Output the [x, y] coordinate of the center of the cell containing the given text.  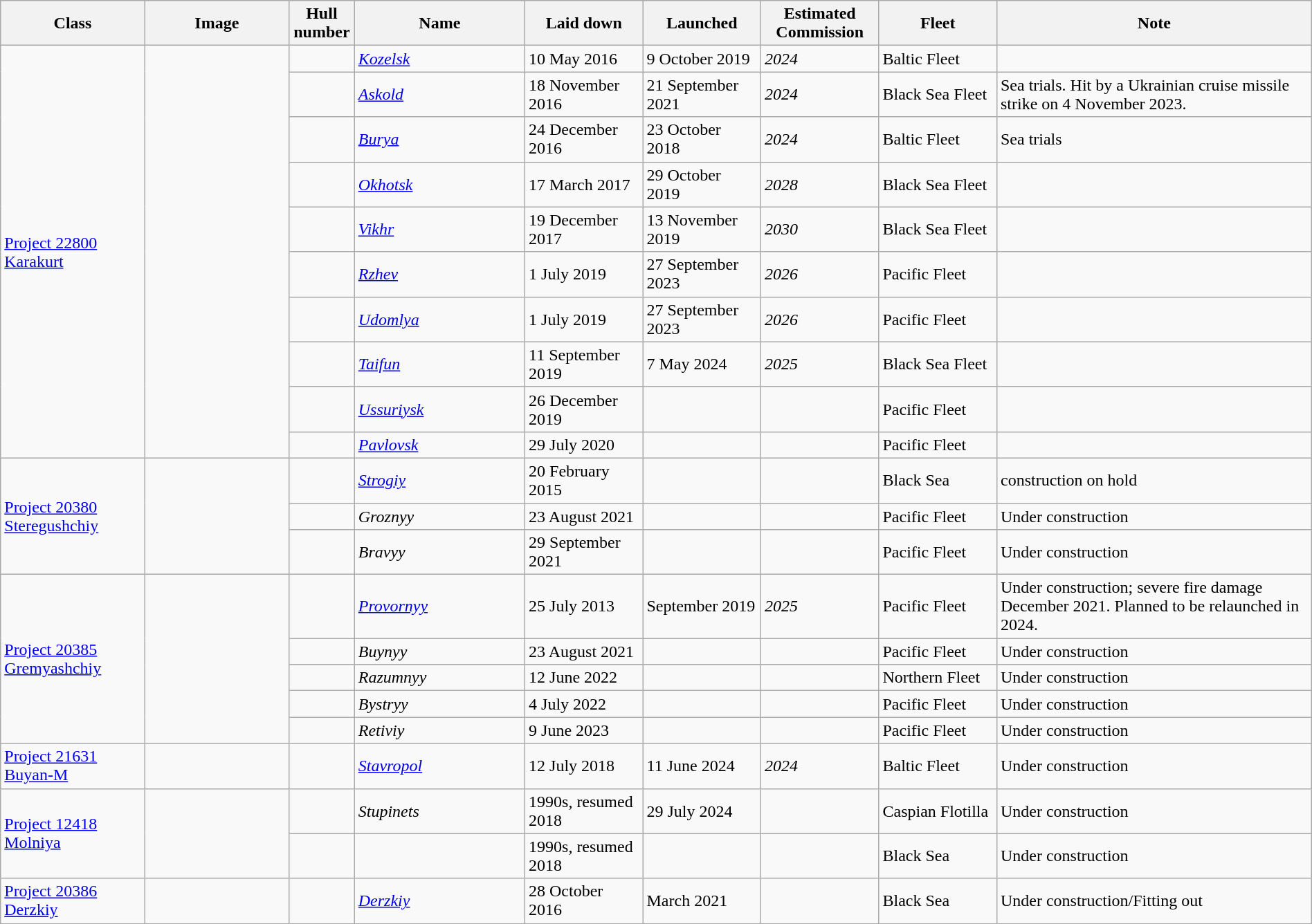
Image [217, 24]
Provornyy [439, 607]
2028 [819, 184]
10 May 2016 [584, 59]
Launched [702, 24]
Strogiy [439, 480]
Stavropol [439, 766]
7 May 2024 [702, 364]
Udomlya [439, 320]
Taifun [439, 364]
23 October 2018 [702, 140]
Razumnyy [439, 678]
Sea trials. Hit by a Ukrainian cruise missile strike on 4 November 2023. [1154, 94]
Project 22800Karakurt [73, 252]
construction on hold [1154, 480]
Bystryy [439, 704]
29 July 2020 [584, 445]
24 December 2016 [584, 140]
Project 12418 Molniya [73, 833]
18 November 2016 [584, 94]
Vikhr [439, 230]
29 October 2019 [702, 184]
28 October 2016 [584, 900]
Derzkiy [439, 900]
2030 [819, 230]
Class [73, 24]
4 July 2022 [584, 704]
Groznyy [439, 517]
9 October 2019 [702, 59]
9 June 2023 [584, 730]
Sea trials [1154, 140]
20 February 2015 [584, 480]
Buynyy [439, 652]
11 September 2019 [584, 364]
EstimatedCommission [819, 24]
Project 20386Derzkiy [73, 900]
26 December 2019 [584, 409]
Northern Fleet [938, 678]
Project 20380Steregushchiy [73, 516]
Pavlovsk [439, 445]
Under construction; severe fire damage December 2021. Planned to be relaunched in 2024. [1154, 607]
Laid down [584, 24]
Project 20385Gremyashchiy [73, 659]
19 December 2017 [584, 230]
11 June 2024 [702, 766]
29 July 2024 [702, 811]
29 September 2021 [584, 552]
Okhotsk [439, 184]
Rzhev [439, 274]
Kozelsk [439, 59]
17 March 2017 [584, 184]
Project 21631Buyan-M [73, 766]
Hull number [322, 24]
Name [439, 24]
Retiviy [439, 730]
March 2021 [702, 900]
Fleet [938, 24]
21 September 2021 [702, 94]
Askold [439, 94]
Under construction/Fitting out [1154, 900]
25 July 2013 [584, 607]
Ussuriysk [439, 409]
13 November 2019 [702, 230]
September 2019 [702, 607]
Note [1154, 24]
Bravyy [439, 552]
12 July 2018 [584, 766]
Burya [439, 140]
Caspian Flotilla [938, 811]
Stupinets [439, 811]
12 June 2022 [584, 678]
